Determine the [x, y] coordinate at the center of the cell enclosing the given text.  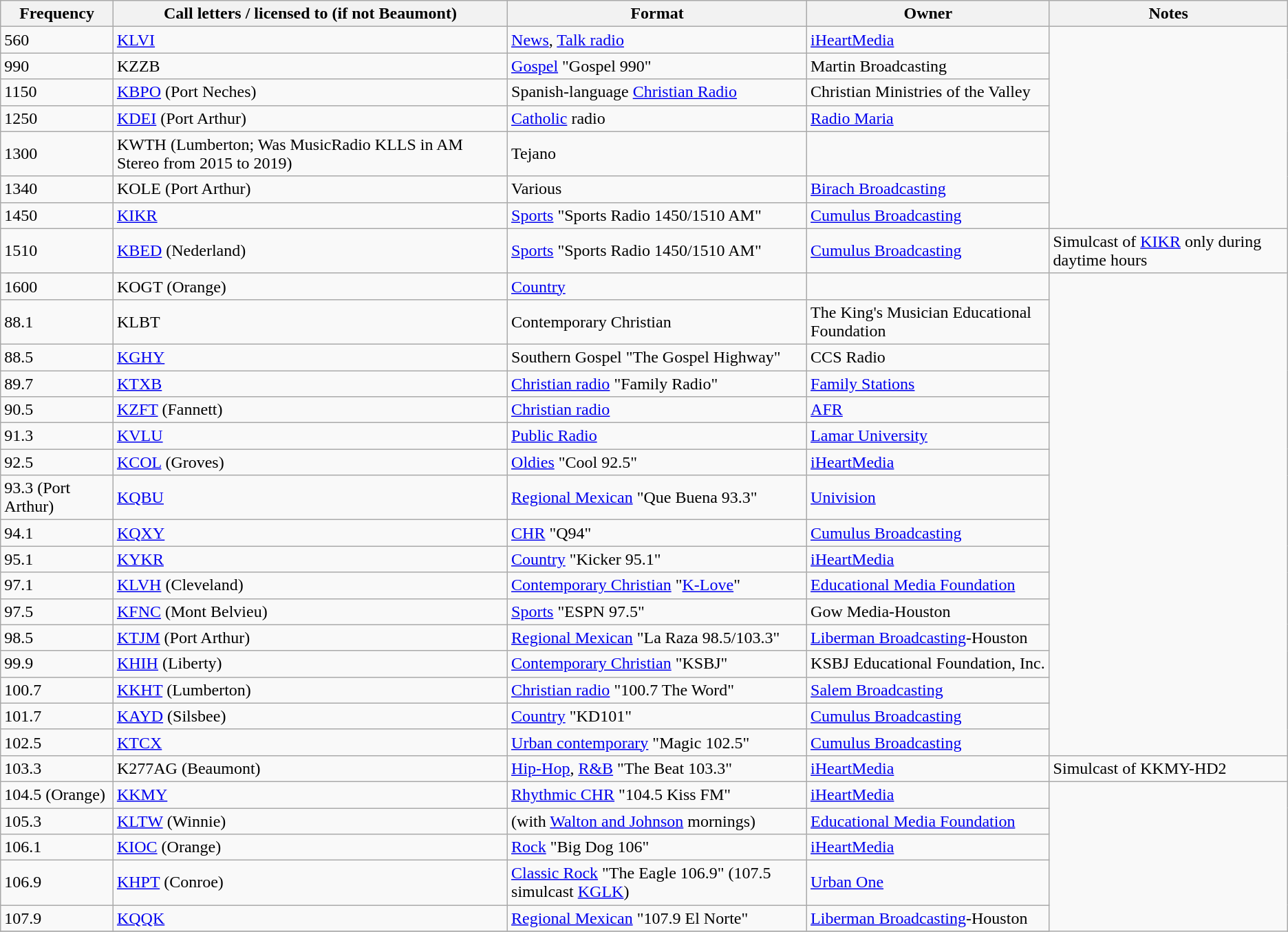
Simulcast of KKMY-HD2 [1168, 768]
Various [658, 189]
Notes [1168, 14]
1340 [57, 189]
Radio Maria [928, 118]
KVLU [310, 436]
KWTH (Lumberton; Was MusicRadio KLLS in AM Stereo from 2015 to 2019) [310, 154]
The King's Musician Educational Foundation [928, 322]
93.3 (Port Arthur) [57, 498]
105.3 [57, 821]
Public Radio [658, 436]
Tejano [658, 154]
1510 [57, 250]
KTXB [310, 383]
Catholic radio [658, 118]
Spanish-language Christian Radio [658, 92]
KZZB [310, 66]
Gow Media-Houston [928, 611]
88.5 [57, 357]
Country [658, 286]
560 [57, 40]
KQQK [310, 918]
Classic Rock "The Eagle 106.9" (107.5 simulcast KGLK) [658, 883]
KLVH (Cleveland) [310, 585]
94.1 [57, 533]
Frequency [57, 14]
Simulcast of KIKR only during daytime hours [1168, 250]
(with Walton and Johnson mornings) [658, 821]
KYKR [310, 559]
90.5 [57, 410]
KCOL (Groves) [310, 462]
Contemporary Christian [658, 322]
Rhythmic CHR "104.5 Kiss FM" [658, 794]
88.1 [57, 322]
KHIH (Liberty) [310, 664]
Urban One [928, 883]
KIKR [310, 215]
Salem Broadcasting [928, 690]
Contemporary Christian "KSBJ" [658, 664]
Rock "Big Dog 106" [658, 847]
KOLE (Port Arthur) [310, 189]
KBPO (Port Neches) [310, 92]
KLTW (Winnie) [310, 821]
Sports "ESPN 97.5" [658, 611]
Christian radio "Family Radio" [658, 383]
KDEI (Port Arthur) [310, 118]
AFR [928, 410]
89.7 [57, 383]
92.5 [57, 462]
990 [57, 66]
KQBU [310, 498]
KGHY [310, 357]
Christian radio "100.7 The Word" [658, 690]
Regional Mexican "107.9 El Norte" [658, 918]
Format [658, 14]
KHPT (Conroe) [310, 883]
Gospel "Gospel 990" [658, 66]
KAYD (Silsbee) [310, 716]
KTCX [310, 742]
CCS Radio [928, 357]
Christian Ministries of the Valley [928, 92]
CHR "Q94" [658, 533]
101.7 [57, 716]
KKMY [310, 794]
99.9 [57, 664]
Regional Mexican "La Raza 98.5/103.3" [658, 638]
Oldies "Cool 92.5" [658, 462]
97.5 [57, 611]
106.9 [57, 883]
Urban contemporary "Magic 102.5" [658, 742]
95.1 [57, 559]
1450 [57, 215]
107.9 [57, 918]
KQXY [310, 533]
Univision [928, 498]
Southern Gospel "The Gospel Highway" [658, 357]
Christian radio [658, 410]
1250 [57, 118]
Family Stations [928, 383]
Birach Broadcasting [928, 189]
KLVI [310, 40]
104.5 (Orange) [57, 794]
KTJM (Port Arthur) [310, 638]
Hip-Hop, R&B "The Beat 103.3" [658, 768]
Contemporary Christian "K-Love" [658, 585]
KIOC (Orange) [310, 847]
Regional Mexican "Que Buena 93.3" [658, 498]
1300 [57, 154]
Call letters / licensed to (if not Beaumont) [310, 14]
KSBJ Educational Foundation, Inc. [928, 664]
Owner [928, 14]
Lamar University [928, 436]
1150 [57, 92]
103.3 [57, 768]
97.1 [57, 585]
Martin Broadcasting [928, 66]
102.5 [57, 742]
KKHT (Lumberton) [310, 690]
KLBT [310, 322]
100.7 [57, 690]
Country "Kicker 95.1" [658, 559]
K277AG (Beaumont) [310, 768]
98.5 [57, 638]
KFNC (Mont Belvieu) [310, 611]
KBED (Nederland) [310, 250]
KZFT (Fannett) [310, 410]
KOGT (Orange) [310, 286]
Country "KD101" [658, 716]
106.1 [57, 847]
91.3 [57, 436]
1600 [57, 286]
News, Talk radio [658, 40]
